Determine the [X, Y] coordinate at the center of the cell enclosing the given text.  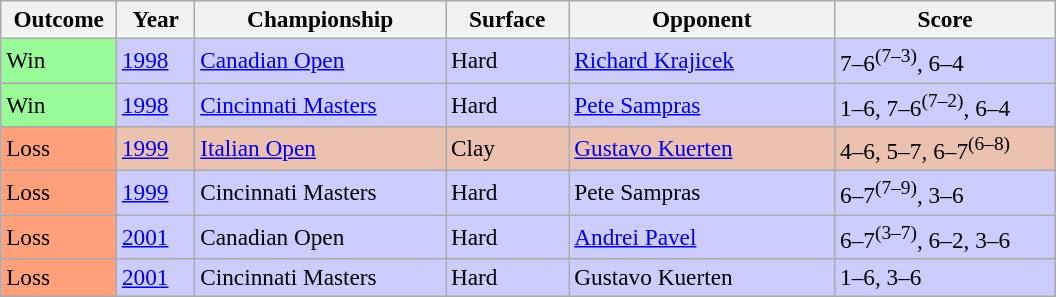
1–6, 7–6(7–2), 6–4 [946, 104]
Richard Krajicek [702, 60]
Surface [508, 19]
Opponent [702, 19]
Andrei Pavel [702, 236]
4–6, 5–7, 6–7(6–8) [946, 148]
6–7(3–7), 6–2, 3–6 [946, 236]
Italian Open [320, 148]
1–6, 3–6 [946, 277]
Score [946, 19]
6–7(7–9), 3–6 [946, 192]
Outcome [59, 19]
Year [156, 19]
Clay [508, 148]
7–6(7–3), 6–4 [946, 60]
Championship [320, 19]
